Find where the given text appears and provide that cell's center as [x, y] coordinate. 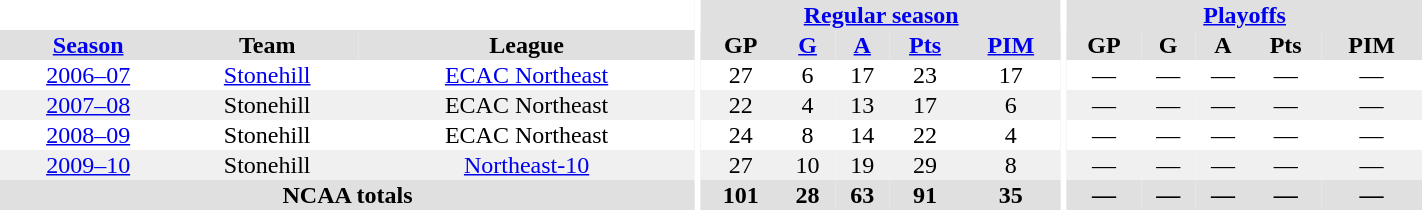
28 [808, 195]
13 [862, 105]
Regular season [881, 15]
23 [926, 75]
35 [1012, 195]
2006–07 [88, 75]
2007–08 [88, 105]
NCAA totals [348, 195]
91 [926, 195]
101 [740, 195]
2009–10 [88, 165]
19 [862, 165]
League [526, 45]
14 [862, 135]
24 [740, 135]
10 [808, 165]
Northeast-10 [526, 165]
Team [267, 45]
2008–09 [88, 135]
Playoffs [1244, 15]
29 [926, 165]
63 [862, 195]
Season [88, 45]
